Search for the cell housing the specified text and yield its (X, Y) center coordinate. 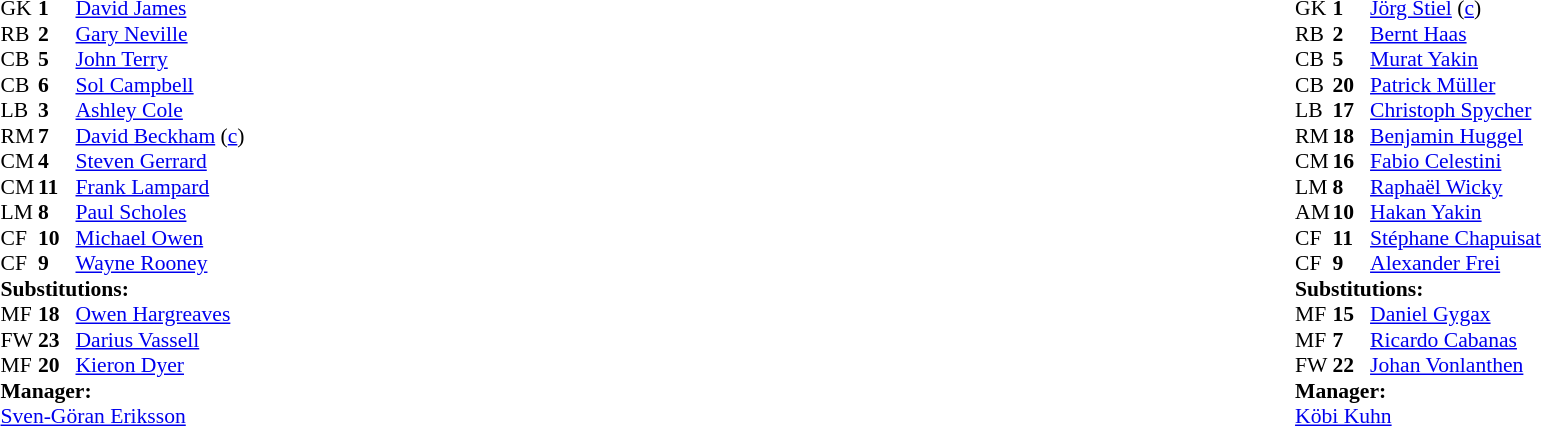
Christoph Spycher (1456, 111)
Gary Neville (160, 34)
Stéphane Chapuisat (1456, 238)
David Beckham (c) (160, 136)
Ashley Cole (160, 111)
Patrick Müller (1456, 85)
Alexander Frei (1456, 263)
Bernt Haas (1456, 34)
Owen Hargreaves (160, 315)
6 (57, 85)
22 (1352, 365)
Darius Vassell (160, 340)
Kieron Dyer (160, 365)
John Terry (160, 59)
Raphaël Wicky (1456, 187)
Johan Vonlanthen (1456, 365)
Steven Gerrard (160, 161)
AM (1314, 213)
Wayne Rooney (160, 263)
Michael Owen (160, 238)
Frank Lampard (160, 187)
Murat Yakin (1456, 59)
3 (57, 111)
Fabio Celestini (1456, 161)
23 (57, 340)
15 (1352, 315)
Hakan Yakin (1456, 213)
Ricardo Cabanas (1456, 340)
Paul Scholes (160, 213)
Daniel Gygax (1456, 315)
Sol Campbell (160, 85)
Benjamin Huggel (1456, 136)
16 (1352, 161)
4 (57, 161)
17 (1352, 111)
